Determine the [X, Y] coordinate at the center of the cell enclosing the given text.  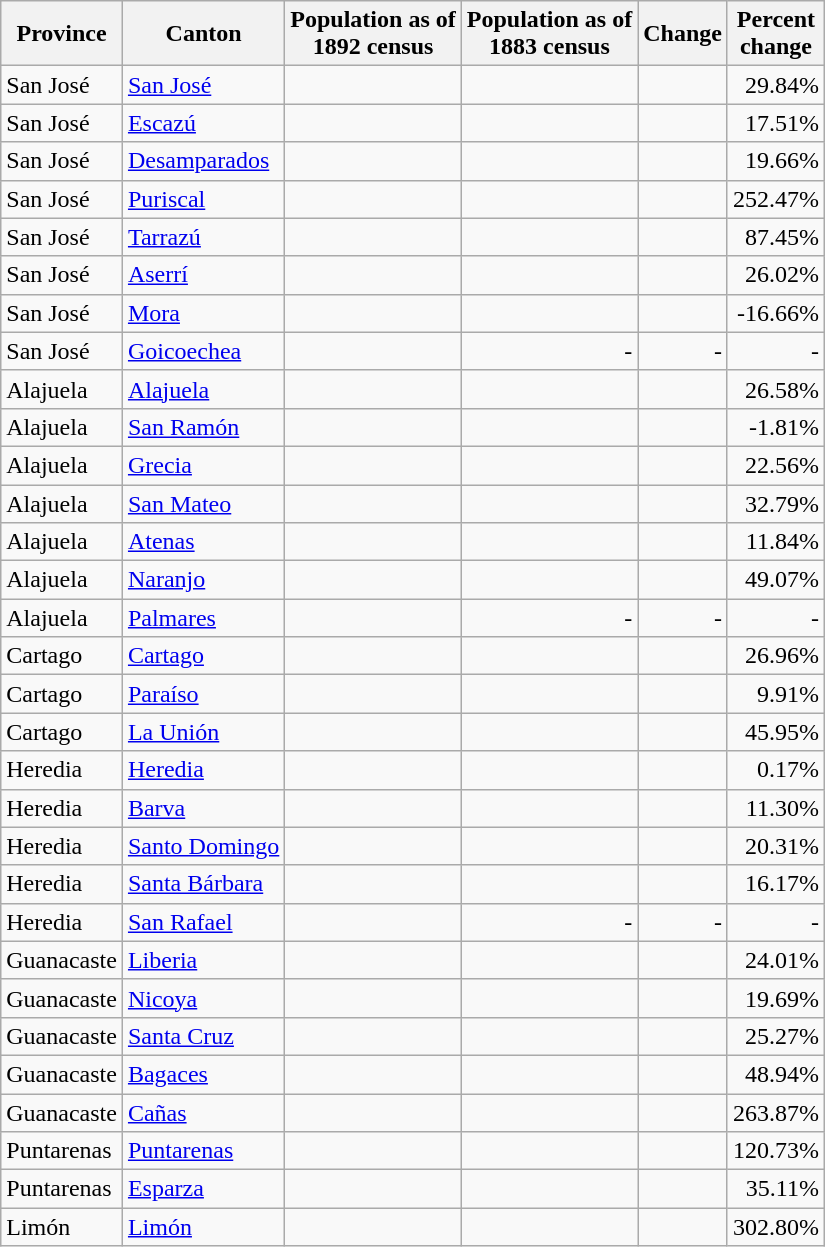
Canton [203, 34]
Esparza [203, 1189]
25.27% [776, 1036]
35.11% [776, 1189]
11.30% [776, 808]
Paraíso [203, 694]
22.56% [776, 465]
Naranjo [203, 580]
49.07% [776, 580]
San Ramón [203, 427]
87.45% [776, 237]
Cañas [203, 1113]
Barva [203, 808]
24.01% [776, 960]
Desamparados [203, 161]
-16.66% [776, 313]
263.87% [776, 1113]
Santa Bárbara [203, 884]
Atenas [203, 542]
19.69% [776, 998]
26.02% [776, 275]
17.51% [776, 123]
-1.81% [776, 427]
Change [683, 34]
Percentchange [776, 34]
0.17% [776, 770]
45.95% [776, 732]
Bagaces [203, 1074]
Province [62, 34]
20.31% [776, 846]
La Unión [203, 732]
252.47% [776, 199]
120.73% [776, 1151]
32.79% [776, 503]
San Mateo [203, 503]
San Rafael [203, 922]
Palmares [203, 618]
Santa Cruz [203, 1036]
19.66% [776, 161]
302.80% [776, 1227]
Nicoya [203, 998]
Santo Domingo [203, 846]
Escazú [203, 123]
Puriscal [203, 199]
26.58% [776, 389]
Tarrazú [203, 237]
29.84% [776, 85]
16.17% [776, 884]
Grecia [203, 465]
48.94% [776, 1074]
9.91% [776, 694]
11.84% [776, 542]
26.96% [776, 656]
Aserrí [203, 275]
Population as of1892 census [373, 34]
Mora [203, 313]
Goicoechea [203, 351]
Population as of1883 census [549, 34]
Liberia [203, 960]
